Detect which cell encompasses the target text, then output its (x, y) center coordinate. 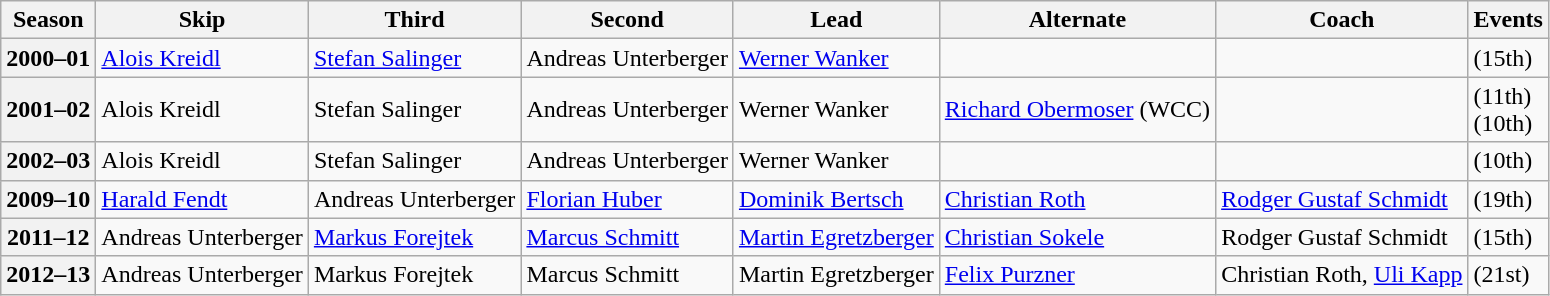
Events (1508, 20)
Christian Roth (1077, 199)
2012–13 (48, 275)
Dominik Bertsch (836, 199)
Second (628, 20)
(10th) (1508, 161)
(21st) (1508, 275)
Christian Roth, Uli Kapp (1342, 275)
2009–10 (48, 199)
Coach (1342, 20)
Florian Huber (628, 199)
Third (414, 20)
Harald Fendt (202, 199)
Felix Purzner (1077, 275)
Alternate (1077, 20)
(11th) (10th) (1508, 110)
Season (48, 20)
Richard Obermoser (WCC) (1077, 110)
(19th) (1508, 199)
2002–03 (48, 161)
Christian Sokele (1077, 237)
2011–12 (48, 237)
Skip (202, 20)
2000–01 (48, 58)
Lead (836, 20)
2001–02 (48, 110)
